Provide the (X, Y) coordinate of the cell's center where the given text is located.  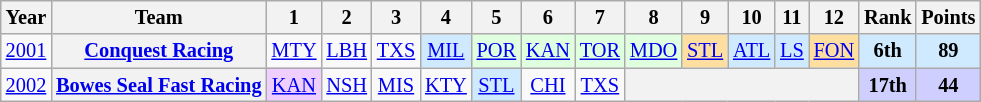
FON (834, 51)
12 (834, 17)
2 (346, 17)
2002 (26, 85)
ATL (752, 51)
44 (948, 85)
6th (888, 51)
8 (654, 17)
2001 (26, 51)
6 (548, 17)
MTY (294, 51)
7 (600, 17)
KTY (446, 85)
10 (752, 17)
POR (496, 51)
4 (446, 17)
Rank (888, 17)
17th (888, 85)
9 (705, 17)
MIL (446, 51)
Conquest Racing (158, 51)
5 (496, 17)
NSH (346, 85)
LS (792, 51)
Team (158, 17)
3 (396, 17)
MDO (654, 51)
Bowes Seal Fast Racing (158, 85)
11 (792, 17)
89 (948, 51)
Points (948, 17)
LBH (346, 51)
Year (26, 17)
TOR (600, 51)
CHI (548, 85)
1 (294, 17)
MIS (396, 85)
